Return [x, y] of the center of cell containing provided text 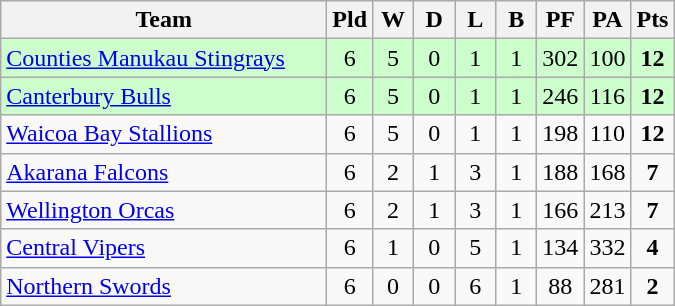
116 [608, 96]
Team [164, 20]
Central Vipers [164, 248]
110 [608, 134]
B [516, 20]
Akarana Falcons [164, 172]
Northern Swords [164, 286]
Pts [652, 20]
332 [608, 248]
281 [608, 286]
Canterbury Bulls [164, 96]
Waicoa Bay Stallions [164, 134]
PA [608, 20]
168 [608, 172]
L [476, 20]
Wellington Orcas [164, 210]
D [434, 20]
188 [560, 172]
Pld [350, 20]
166 [560, 210]
88 [560, 286]
100 [608, 58]
302 [560, 58]
246 [560, 96]
PF [560, 20]
213 [608, 210]
Counties Manukau Stingrays [164, 58]
W [394, 20]
4 [652, 248]
134 [560, 248]
198 [560, 134]
